For the text-containing cell, return its midpoint in (x, y) coordinate format. 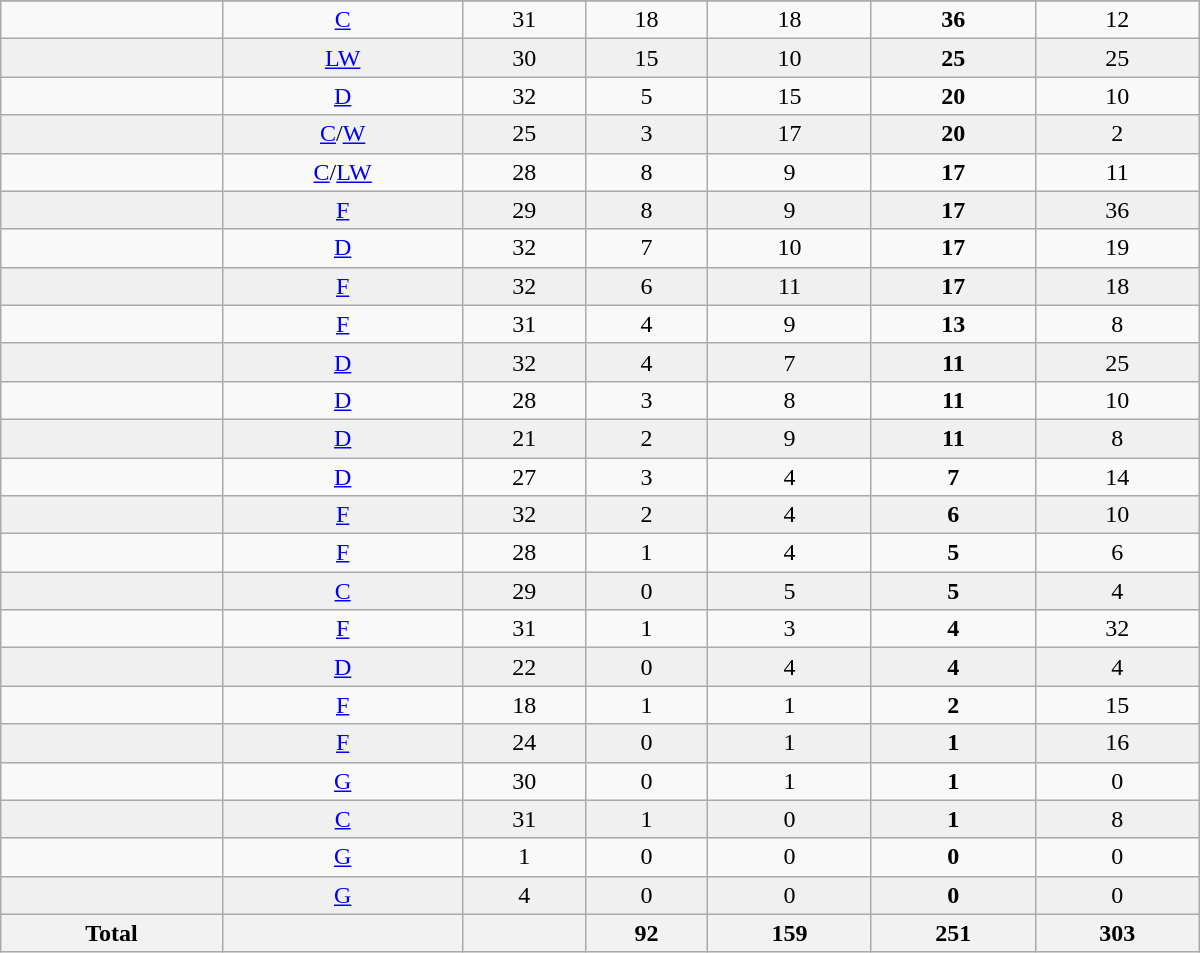
24 (524, 743)
12 (1117, 20)
C/LW (342, 172)
303 (1117, 933)
16 (1117, 743)
159 (790, 933)
92 (646, 933)
27 (524, 477)
LW (342, 58)
13 (953, 324)
14 (1117, 477)
21 (524, 438)
251 (953, 933)
22 (524, 667)
Total (112, 933)
C/W (342, 134)
19 (1117, 248)
